Search for the cell housing the specified text and yield its [x, y] center coordinate. 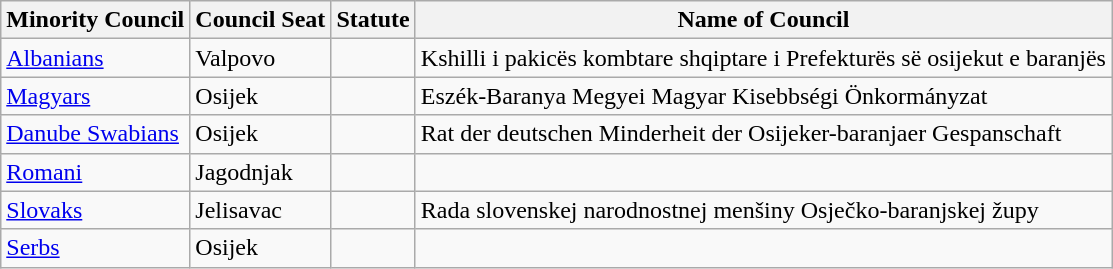
Council Seat [260, 20]
Serbs [96, 248]
Eszék-Baranya Megyei Magyar Kisebbségi Önkormányzat [763, 96]
Albanians [96, 58]
Slovaks [96, 210]
Rada slovenskej narodnostnej menšiny Osječko-baranjskej župy [763, 210]
Valpovo [260, 58]
Jagodnjak [260, 172]
Rat der deutschen Minderheit der Osijeker-baranjaer Gespanschaft [763, 134]
Minority Council [96, 20]
Magyars [96, 96]
Kshilli i pakicës kombtare shqiptare i Prefekturës së osijekut e baranjës [763, 58]
Romani [96, 172]
Jelisavac [260, 210]
Statute [373, 20]
Danube Swabians [96, 134]
Name of Council [763, 20]
